Detect which cell encompasses the target text, then output its [x, y] center coordinate. 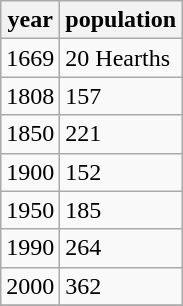
221 [121, 134]
1900 [30, 172]
2000 [30, 286]
1669 [30, 58]
1808 [30, 96]
152 [121, 172]
1950 [30, 210]
population [121, 20]
185 [121, 210]
1990 [30, 248]
1850 [30, 134]
year [30, 20]
20 Hearths [121, 58]
264 [121, 248]
157 [121, 96]
362 [121, 286]
